Find where the given text appears and provide that cell's center as (X, Y) coordinate. 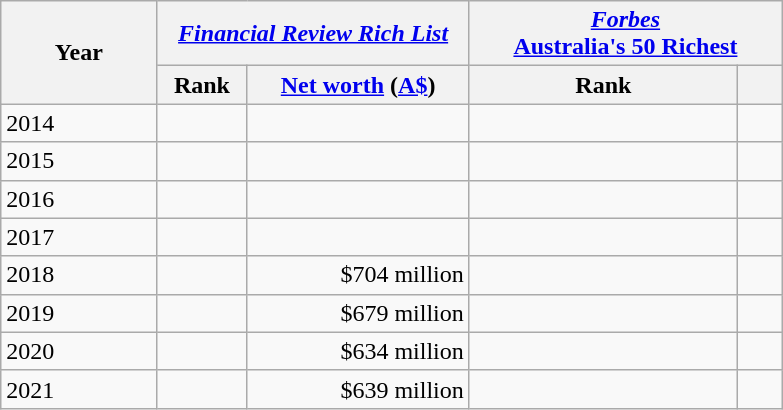
$634 million (358, 351)
2016 (79, 199)
2014 (79, 123)
2020 (79, 351)
2021 (79, 389)
$704 million (358, 275)
$679 million (358, 313)
2015 (79, 161)
Net worth (A$) (358, 85)
ForbesAustralia's 50 Richest (625, 34)
Financial Review Rich List (313, 34)
2019 (79, 313)
$639 million (358, 389)
2018 (79, 275)
2017 (79, 237)
Year (79, 52)
